Extract the (X, Y) coordinate from the center of the cell holding the provided text.  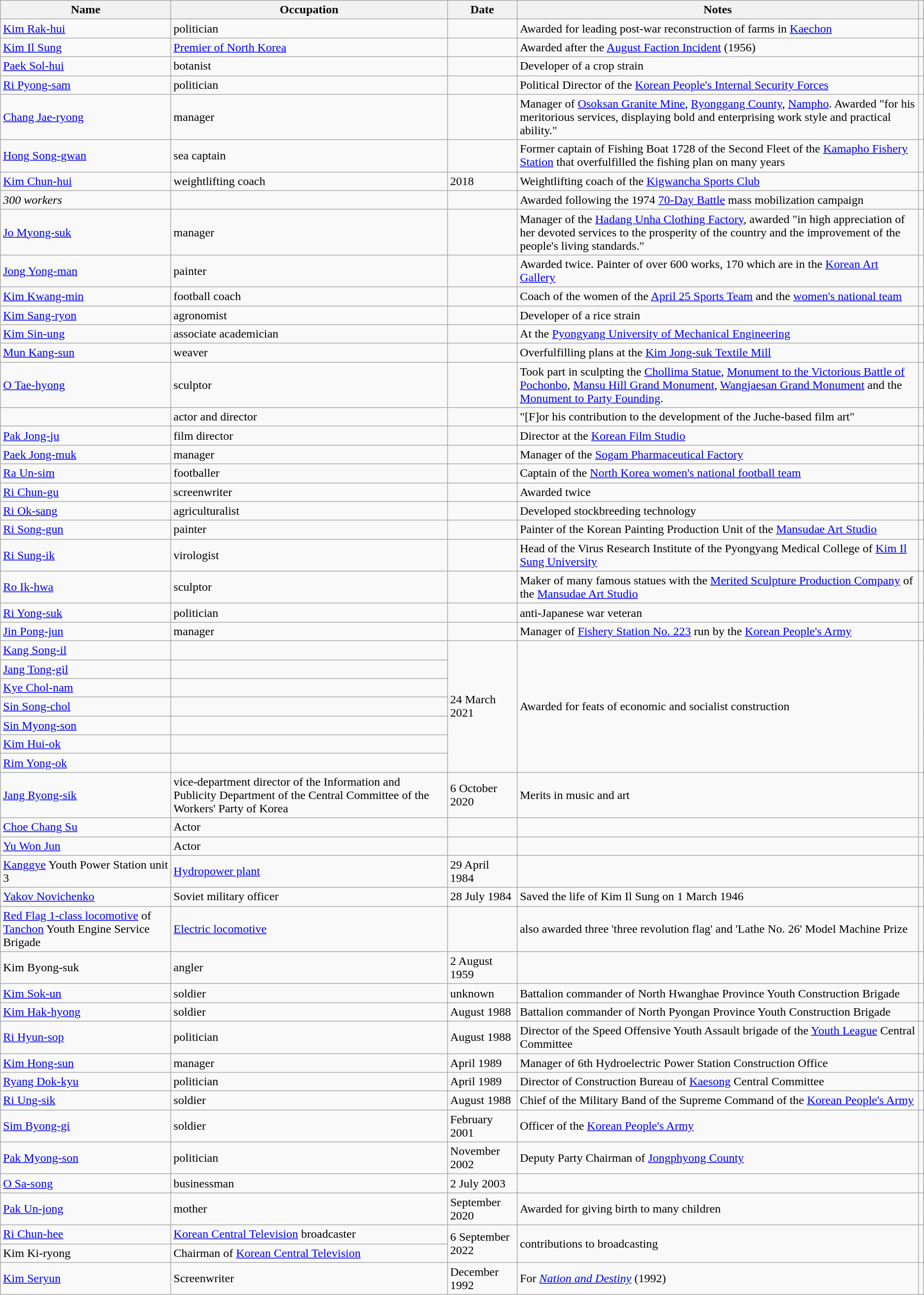
Paek Jong-muk (86, 455)
Yakov Novichenko (86, 897)
Director of the Speed Offensive Youth Assault brigade of the Youth League Central Committee (718, 1037)
Red Flag 1-class locomotive of Tanchon Youth Engine Service Brigade (86, 929)
Pak Myong-son (86, 1158)
Rim Yong-ok (86, 763)
2 August 1959 (482, 967)
Date (482, 10)
Kim Rak-hui (86, 29)
Kim Il Sung (86, 47)
O Sa-song (86, 1183)
Painter of the Korean Painting Production Unit of the Mansudae Art Studio (718, 530)
Jang Ryong-sik (86, 795)
associate academician (309, 334)
September 2020 (482, 1209)
screenwriter (309, 492)
Captain of the North Korea women's national football team (718, 473)
Paek Sol-hui (86, 66)
Awarded for feats of economic and socialist construction (718, 706)
2018 (482, 181)
agronomist (309, 315)
Saved the life of Kim Il Sung on 1 March 1946 (718, 897)
"[F]or his contribution to the development of the Juche-based film art" (718, 417)
Electric locomotive (309, 929)
28 July 1984 (482, 897)
Deputy Party Chairman of Jongphyong County (718, 1158)
Chief of the Military Band of the Supreme Command of the Korean People's Army (718, 1101)
Developed stockbreeding technology (718, 511)
Kim Hui-ok (86, 744)
agriculturalist (309, 511)
Chang Jae-ryong (86, 117)
O Tae-hyong (86, 385)
angler (309, 967)
Director at the Korean Film Studio (718, 436)
Kanggye Youth Power Station unit 3 (86, 872)
contributions to broadcasting (718, 1244)
Soviet military officer (309, 897)
actor and director (309, 417)
6 October 2020 (482, 795)
weightlifting coach (309, 181)
also awarded three 'three revolution flag' and 'Lathe No. 26' Model Machine Prize (718, 929)
unknown (482, 993)
2 July 2003 (482, 1183)
Manager of Fishery Station No. 223 run by the Korean People's Army (718, 631)
Kim Hong-sun (86, 1063)
Hydropower plant (309, 872)
Pak Jong-ju (86, 436)
December 1992 (482, 1278)
Overfulfilling plans at the Kim Jong-suk Textile Mill (718, 353)
Ra Un-sim (86, 473)
Ri Hyun-sop (86, 1037)
Head of the Virus Research Institute of the Pyongyang Medical College of Kim Il Sung University (718, 555)
Ri Song-gun (86, 530)
Yu Won Jun (86, 846)
February 2001 (482, 1126)
Battalion commander of North Pyongan Province Youth Construction Brigade (718, 1012)
Developer of a rice strain (718, 315)
Officer of the Korean People's Army (718, 1126)
Premier of North Korea (309, 47)
Political Director of the Korean People's Internal Security Forces (718, 85)
Kim Chun-hui (86, 181)
Sim Byong-gi (86, 1126)
6 September 2022 (482, 1244)
footballer (309, 473)
Occupation (309, 10)
businessman (309, 1183)
Notes (718, 10)
Awarded for giving birth to many children (718, 1209)
Ri Yong-suk (86, 612)
mother (309, 1209)
Ryang Dok-kyu (86, 1082)
Kim Kwang-min (86, 296)
Pak Un-jong (86, 1209)
weaver (309, 353)
Choe Chang Su (86, 827)
Jong Yong-man (86, 270)
film director (309, 436)
At the Pyongyang University of Mechanical Engineering (718, 334)
Awarded twice (718, 492)
24 March 2021 (482, 706)
Manager of the Sogam Pharmaceutical Factory (718, 455)
Former captain of Fishing Boat 1728 of the Second Fleet of the Kamapho Fishery Station that overfulfilled the fishing plan on many years (718, 156)
Awarded following the 1974 70-Day Battle mass mobilization campaign (718, 200)
Screenwriter (309, 1278)
Kim Ki-ryong (86, 1253)
Ri Chun-gu (86, 492)
Developer of a crop strain (718, 66)
Kim Hak-hyong (86, 1012)
Manager of 6th Hydroelectric Power Station Construction Office (718, 1063)
300 workers (86, 200)
November 2002 (482, 1158)
Ri Chun-hee (86, 1234)
Ro Ik-hwa (86, 587)
Ri Sung-ik (86, 555)
sea captain (309, 156)
Chairman of Korean Central Television (309, 1253)
Ri Pyong-sam (86, 85)
Mun Kang-sun (86, 353)
Director of Construction Bureau of Kaesong Central Committee (718, 1082)
Ri Ok-sang (86, 511)
29 April 1984 (482, 872)
vice-department director of the Information and Publicity Department of the Central Committee of the Workers' Party of Korea (309, 795)
Coach of the women of the April 25 Sports Team and the women's national team (718, 296)
Kang Song-il (86, 650)
Korean Central Television broadcaster (309, 1234)
Name (86, 10)
Weightlifting coach of the Kigwancha Sports Club (718, 181)
Sin Myong-son (86, 725)
anti-Japanese war veteran (718, 612)
virologist (309, 555)
Hong Song-gwan (86, 156)
Kim Seryun (86, 1278)
Awarded after the August Faction Incident (1956) (718, 47)
Jin Pong-jun (86, 631)
Sin Song-chol (86, 707)
Ri Ung-sik (86, 1101)
Battalion commander of North Hwanghae Province Youth Construction Brigade (718, 993)
Awarded for leading post-war reconstruction of farms in Kaechon (718, 29)
Jang Tong-gil (86, 669)
botanist (309, 66)
Kye Chol-nam (86, 688)
Awarded twice. Painter of over 600 works, 170 which are in the Korean Art Gallery (718, 270)
Kim Sang-ryon (86, 315)
Kim Sok-un (86, 993)
For Nation and Destiny (1992) (718, 1278)
Kim Sin-ung (86, 334)
Maker of many famous statues with the Merited Sculpture Production Company of the Mansudae Art Studio (718, 587)
football coach (309, 296)
Merits in music and art (718, 795)
Jo Myong-suk (86, 232)
Kim Byong-suk (86, 967)
